Output the [x, y] coordinate of the center of the cell containing the given text.  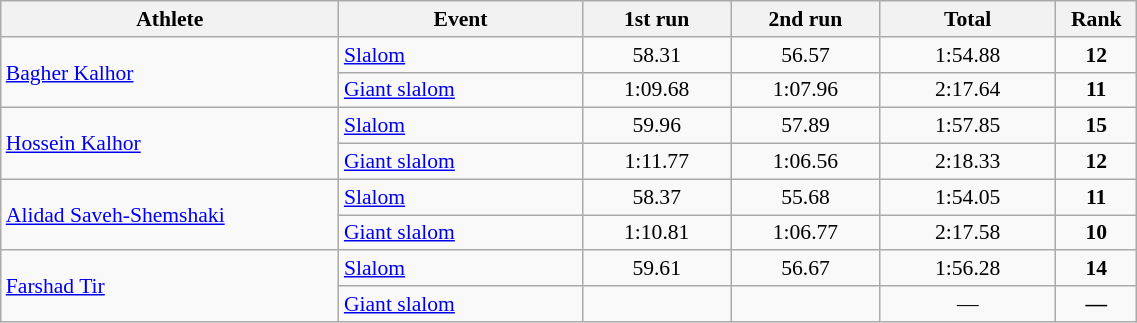
Farshad Tir [170, 286]
1:06.56 [806, 162]
Alidad Saveh-Shemshaki [170, 214]
56.57 [806, 55]
1:06.77 [806, 233]
1:10.81 [656, 233]
58.37 [656, 197]
Bagher Kalhor [170, 72]
Event [460, 19]
10 [1096, 233]
58.31 [656, 55]
2:18.33 [968, 162]
1:07.96 [806, 90]
55.68 [806, 197]
1:56.28 [968, 269]
Hossein Kalhor [170, 144]
59.61 [656, 269]
Athlete [170, 19]
57.89 [806, 126]
1:54.88 [968, 55]
15 [1096, 126]
2nd run [806, 19]
2:17.64 [968, 90]
59.96 [656, 126]
Rank [1096, 19]
56.67 [806, 269]
1:54.05 [968, 197]
Total [968, 19]
1:11.77 [656, 162]
2:17.58 [968, 233]
1st run [656, 19]
1:57.85 [968, 126]
1:09.68 [656, 90]
14 [1096, 269]
